Capture the cell that displays the provided text and extract its [x, y] central coordinate. 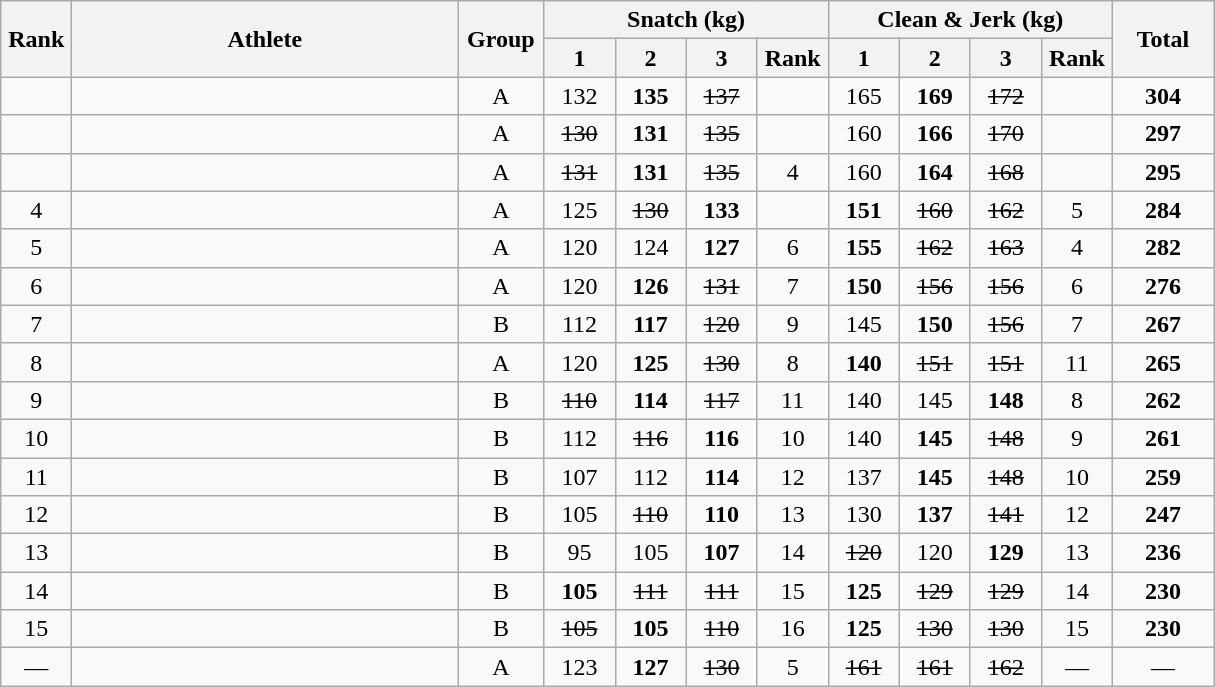
169 [934, 96]
163 [1006, 248]
165 [864, 96]
284 [1162, 210]
265 [1162, 362]
132 [580, 96]
282 [1162, 248]
172 [1006, 96]
Snatch (kg) [686, 20]
166 [934, 134]
126 [650, 286]
Athlete [265, 39]
276 [1162, 286]
261 [1162, 438]
304 [1162, 96]
236 [1162, 553]
262 [1162, 400]
267 [1162, 324]
Group [501, 39]
16 [792, 629]
170 [1006, 134]
95 [580, 553]
133 [722, 210]
Clean & Jerk (kg) [970, 20]
168 [1006, 172]
247 [1162, 515]
123 [580, 667]
295 [1162, 172]
124 [650, 248]
164 [934, 172]
297 [1162, 134]
Total [1162, 39]
259 [1162, 477]
155 [864, 248]
141 [1006, 515]
